Search for the cell housing the specified text and yield its [X, Y] center coordinate. 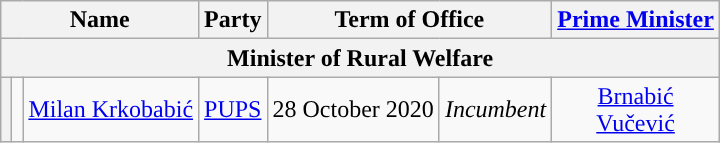
28 October 2020 [353, 110]
Brnabić Vučević [636, 110]
Incumbent [495, 110]
Milan Krkobabić [111, 110]
Minister of Rural Welfare [360, 58]
Party [233, 20]
PUPS [233, 110]
Prime Minister [636, 20]
Term of Office [410, 20]
Name [100, 20]
